Find where the given text appears and provide that cell's center as [X, Y] coordinate. 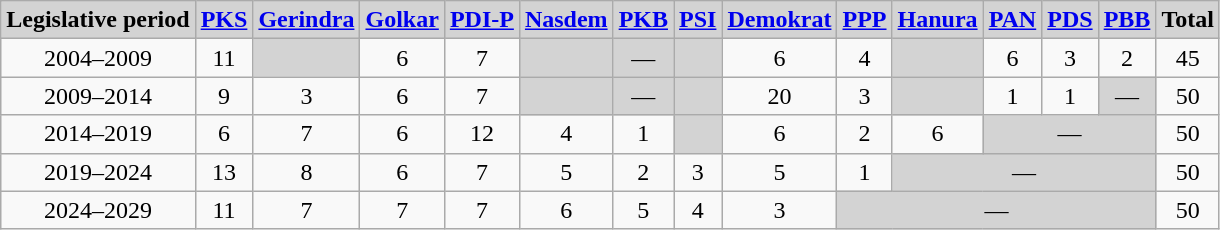
13 [224, 172]
2014–2019 [98, 134]
8 [306, 172]
12 [482, 134]
PKS [224, 20]
2009–2014 [98, 96]
Nasdem [566, 20]
Legislative period [98, 20]
Demokrat [780, 20]
PAN [1012, 20]
9 [224, 96]
Total [1188, 20]
PKB [643, 20]
PDS [1070, 20]
2019–2024 [98, 172]
PDI-P [482, 20]
Hanura [938, 20]
PSI [698, 20]
45 [1188, 58]
Golkar [402, 20]
Gerindra [306, 20]
PPP [864, 20]
2024–2029 [98, 210]
20 [780, 96]
PBB [1127, 20]
2004–2009 [98, 58]
